Extract the (X, Y) coordinate from the center of the cell holding the provided text.  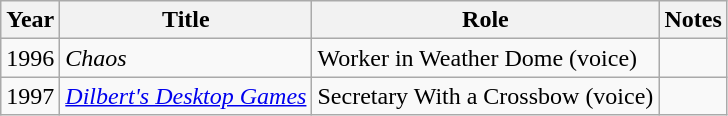
Secretary With a Crossbow (voice) (486, 96)
Year (30, 20)
Chaos (186, 58)
Worker in Weather Dome (voice) (486, 58)
Title (186, 20)
Notes (693, 20)
Role (486, 20)
Dilbert's Desktop Games (186, 96)
1996 (30, 58)
1997 (30, 96)
